Determine the [x, y] coordinate at the center of the cell enclosing the given text.  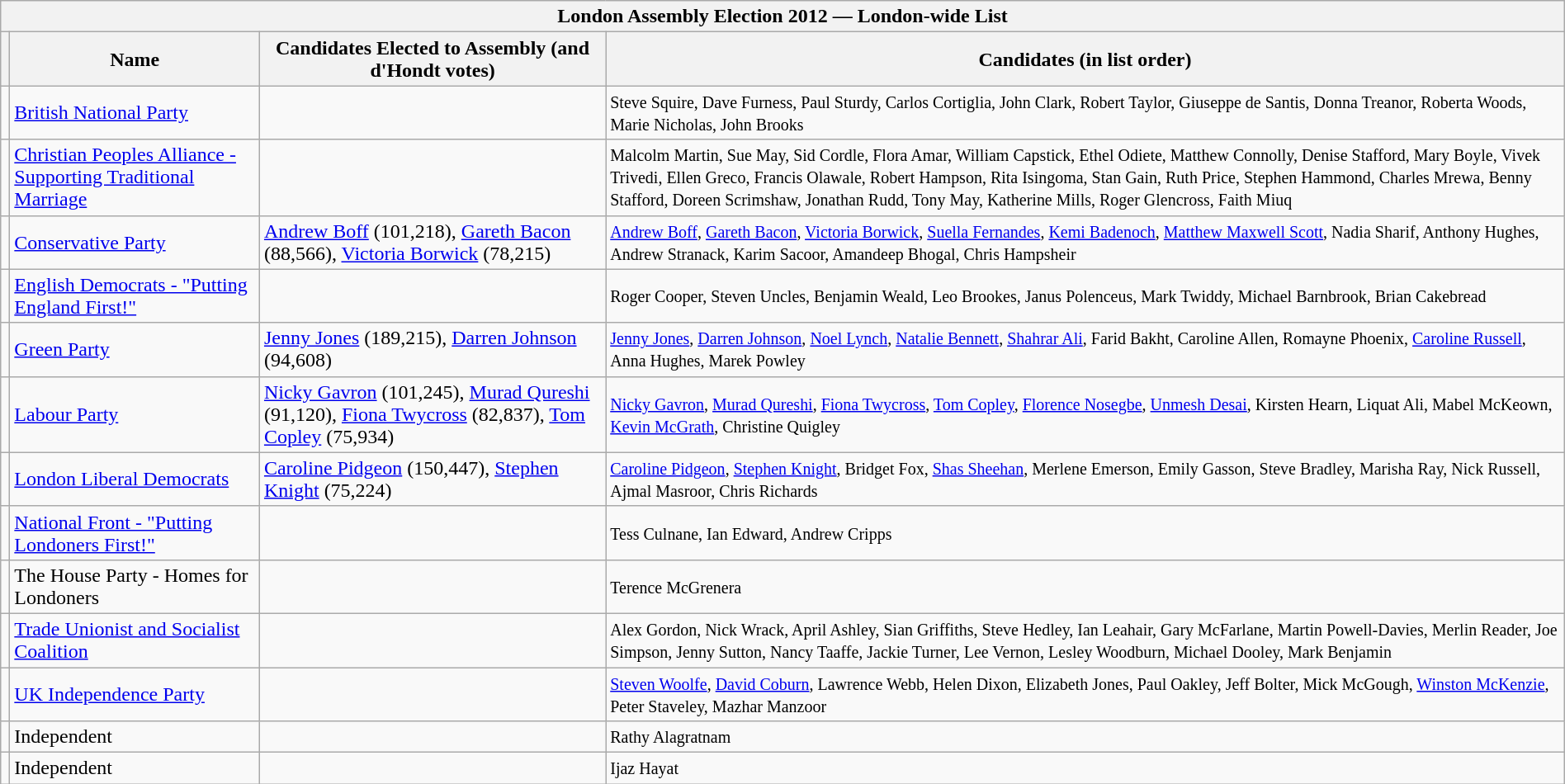
Trade Unionist and Socialist Coalition [135, 640]
National Front - "Putting Londoners First!" [135, 533]
Roger Cooper, Steven Uncles, Benjamin Weald, Leo Brookes, Janus Polenceus, Mark Twiddy, Michael Barnbrook, Brian Cakebread [1085, 295]
Jenny Jones (189,215), Darren Johnson (94,608) [433, 350]
Green Party [135, 350]
Christian Peoples Alliance - Supporting Traditional Marriage [135, 177]
Labour Party [135, 414]
London Assembly Election 2012 — London-wide List [782, 17]
Nicky Gavron (101,245), Murad Qureshi (91,120), Fiona Twycross (82,837), Tom Copley (75,934) [433, 414]
Rathy Alagratnam [1085, 737]
English Democrats - "Putting England First!" [135, 295]
Andrew Boff (101,218), Gareth Bacon (88,566), Victoria Borwick (78,215) [433, 243]
UK Independence Party [135, 693]
Terence McGrenera [1085, 586]
The House Party - Homes for Londoners [135, 586]
Caroline Pidgeon (150,447), Stephen Knight (75,224) [433, 479]
Conservative Party [135, 243]
Name [135, 59]
Candidates Elected to Assembly (and d'Hondt votes) [433, 59]
Tess Culnane, Ian Edward, Andrew Cripps [1085, 533]
Ijaz Hayat [1085, 768]
London Liberal Democrats [135, 479]
British National Party [135, 112]
Candidates (in list order) [1085, 59]
